Scan for the cell matching the given text and deliver its [X, Y] coordinate at center. 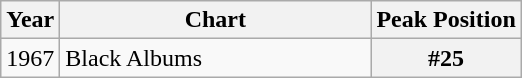
1967 [30, 58]
Peak Position [446, 20]
Chart [216, 20]
Black Albums [216, 58]
#25 [446, 58]
Year [30, 20]
